Find where the given text appears and provide that cell's center as [x, y] coordinate. 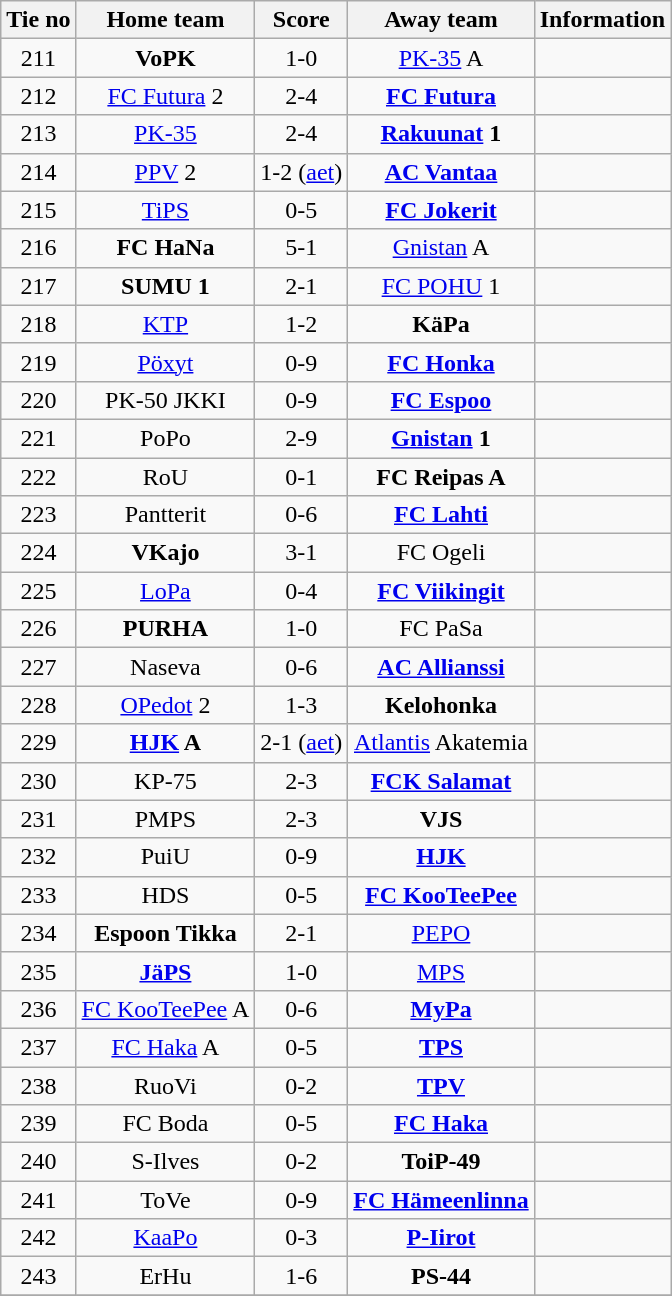
213 [38, 134]
214 [38, 172]
MPS [441, 971]
AC Allianssi [441, 667]
215 [38, 210]
HJK [441, 857]
233 [38, 895]
FC KooTeePee [441, 895]
1-2 (aet) [302, 172]
LoPa [166, 591]
243 [38, 1276]
218 [38, 324]
PuiU [166, 857]
Tie no [38, 20]
221 [38, 438]
220 [38, 400]
VoPK [166, 58]
Away team [441, 20]
PMPS [166, 819]
FC Honka [441, 362]
FC Haka [441, 1124]
2-1 (aet) [302, 743]
241 [38, 1200]
FC KooTeePee A [166, 1009]
KTP [166, 324]
TPV [441, 1085]
236 [38, 1009]
KaaPo [166, 1238]
Gnistan 1 [441, 438]
VJS [441, 819]
1-6 [302, 1276]
229 [38, 743]
RoU [166, 477]
0-4 [302, 591]
FC Reipas A [441, 477]
0-3 [302, 1238]
226 [38, 629]
FC Hämeenlinna [441, 1200]
230 [38, 781]
234 [38, 933]
ToiP-49 [441, 1162]
Naseva [166, 667]
S-Ilves [166, 1162]
240 [38, 1162]
235 [38, 971]
KP-75 [166, 781]
AC Vantaa [441, 172]
225 [38, 591]
238 [38, 1085]
OPedot 2 [166, 705]
3-1 [302, 553]
PK-50 JKKI [166, 400]
HDS [166, 895]
5-1 [302, 248]
FC HaNa [166, 248]
242 [38, 1238]
1-2 [302, 324]
PS-44 [441, 1276]
Pantterit [166, 515]
SUMU 1 [166, 286]
Gnistan A [441, 248]
TPS [441, 1047]
FC Jokerit [441, 210]
2-9 [302, 438]
FC Haka A [166, 1047]
228 [38, 705]
Score [302, 20]
ToVe [166, 1200]
227 [38, 667]
239 [38, 1124]
217 [38, 286]
FCK Salamat [441, 781]
224 [38, 553]
FC Ogeli [441, 553]
TiPS [166, 210]
0-1 [302, 477]
Kelohonka [441, 705]
PK-35 A [441, 58]
P-Iirot [441, 1238]
FC Viikingit [441, 591]
223 [38, 515]
PoPo [166, 438]
PK-35 [166, 134]
232 [38, 857]
222 [38, 477]
PURHA [166, 629]
PPV 2 [166, 172]
1-3 [302, 705]
Atlantis Akatemia [441, 743]
FC Boda [166, 1124]
Pöxyt [166, 362]
JäPS [166, 971]
KäPa [441, 324]
FC Futura 2 [166, 96]
219 [38, 362]
VKajo [166, 553]
231 [38, 819]
Rakuunat 1 [441, 134]
FC POHU 1 [441, 286]
MyPa [441, 1009]
FC Lahti [441, 515]
FC PaSa [441, 629]
Home team [166, 20]
FC Futura [441, 96]
HJK A [166, 743]
ErHu [166, 1276]
212 [38, 96]
216 [38, 248]
FC Espoo [441, 400]
237 [38, 1047]
Information [602, 20]
Espoon Tikka [166, 933]
PEPO [441, 933]
211 [38, 58]
RuoVi [166, 1085]
